Identify which cell holds the provided text, then report its (X, Y) central coordinate. 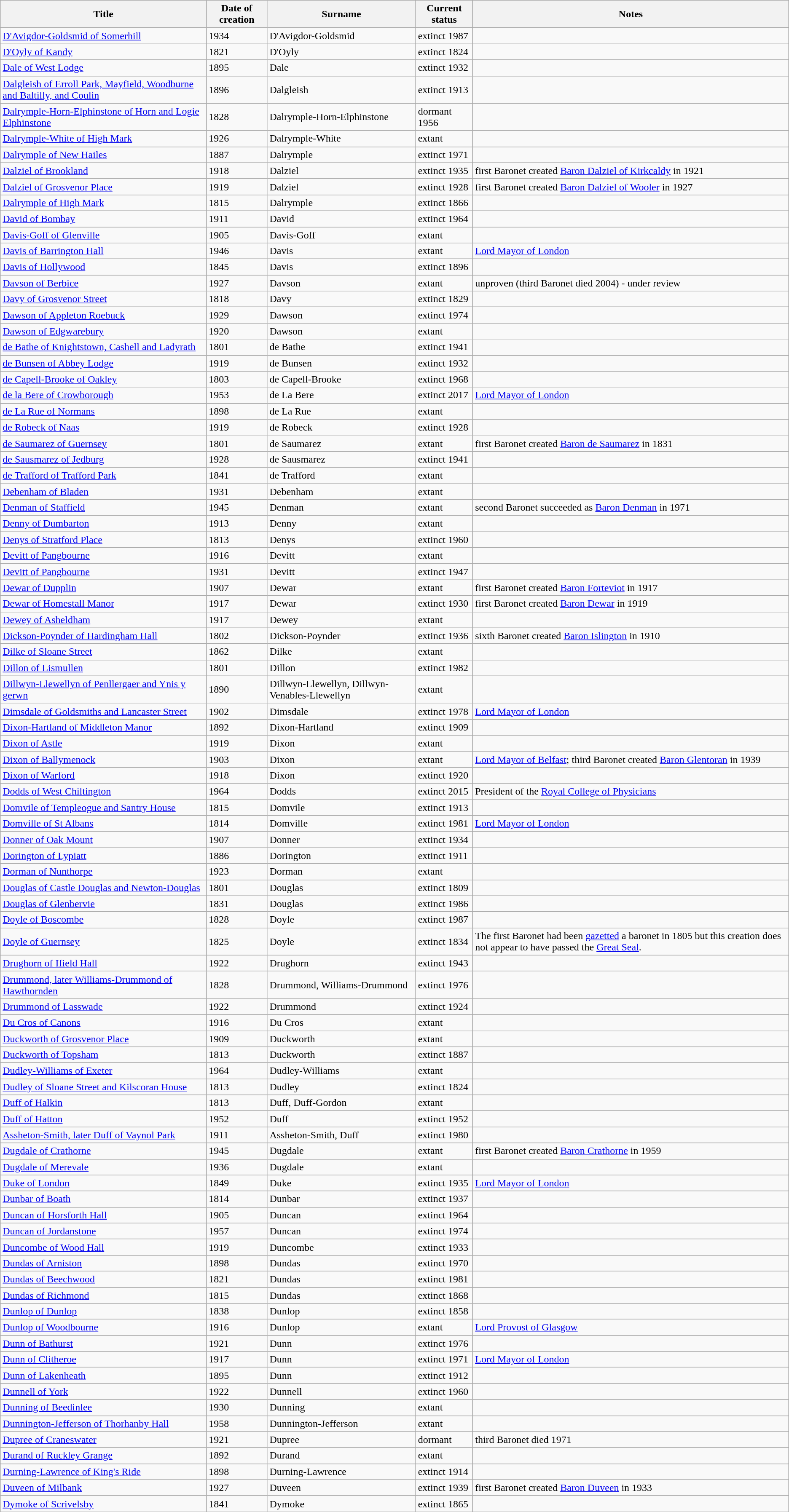
extinct 1978 (444, 711)
1896 (237, 89)
de Robeck (341, 427)
1952 (237, 1119)
Dodds of West Chiltington (104, 792)
Dunlop of Woodbourne (104, 1327)
Lord Provost of Glasgow (631, 1327)
first Baronet created Baron Dalziel of Wooler in 1927 (631, 187)
extinct 1937 (444, 1199)
Drummond, Williams-Drummond (341, 985)
Dunning (341, 1408)
1929 (237, 315)
Dunnell of York (104, 1392)
Drughorn (341, 963)
extinct 1947 (444, 572)
Dunn of Clitheroe (104, 1359)
1909 (237, 1038)
de Capell-Brooke of Oakley (104, 379)
de Bathe (341, 347)
Duckworth of Grosvenor Place (104, 1038)
President of the Royal College of Physicians (631, 792)
Dixon-Hartland of Middleton Manor (104, 727)
Dimsdale (341, 711)
de Trafford (341, 475)
extinct 1970 (444, 1263)
extinct 1934 (444, 840)
extinct 1982 (444, 668)
Dunnington-Jefferson of Thorhanby Hall (104, 1424)
Dudley (341, 1087)
Lord Mayor of Belfast; third Baronet created Baron Glentoran in 1939 (631, 760)
sixth Baronet created Baron Islington in 1910 (631, 636)
Dillon of Lismullen (104, 668)
extinct 1809 (444, 888)
Dunnell (341, 1392)
Durand of Ruckley Grange (104, 1456)
Dixon of Ballymenock (104, 760)
Drummond, later Williams-Drummond of Hawthornden (104, 985)
extinct 1868 (444, 1295)
de Bunsen of Abbey Lodge (104, 363)
D'Oyly (341, 52)
Notes (631, 14)
Duke of London (104, 1183)
Dalrymple-White (341, 139)
Dillon (341, 668)
Davis-Goff of Glenville (104, 235)
Dunbar of Boath (104, 1199)
David (341, 219)
Dundas of Richmond (104, 1295)
second Baronet succeeded as Baron Denman in 1971 (631, 508)
1923 (237, 872)
Duncan of Jordanstone (104, 1231)
extinct 1911 (444, 856)
1849 (237, 1183)
Duff of Hatton (104, 1119)
Domville of St Albans (104, 824)
first Baronet created Baron Dalziel of Kirkcaldy in 1921 (631, 171)
Durning-Lawrence (341, 1472)
extinct 1936 (444, 636)
Dawson of Edgwarebury (104, 331)
third Baronet died 1971 (631, 1440)
Donner of Oak Mount (104, 840)
Duckworth of Topsham (104, 1055)
Duveen (341, 1488)
Dalziel of Brookland (104, 171)
Dorington of Lypiatt (104, 856)
dormant 1956 (444, 117)
Dudley of Sloane Street and Kilscoran House (104, 1087)
Dixon-Hartland (341, 727)
Drummond (341, 1006)
extinct 1914 (444, 1472)
extinct 1939 (444, 1488)
extinct 1943 (444, 963)
Doyle of Boscombe (104, 920)
1934 (237, 36)
1920 (237, 331)
The first Baronet had been gazetted a baronet in 1805 but this creation does not appear to have passed the Great Seal. (631, 941)
Davis of Hollywood (104, 267)
Domvile of Templeogue and Santry House (104, 808)
Dugdale of Crathorne (104, 1151)
Dalrymple-Horn-Elphinstone (341, 117)
1862 (237, 652)
1902 (237, 711)
Duke (341, 1183)
Dale of West Lodge (104, 68)
Davis of Barrington Hall (104, 251)
Du Cros (341, 1022)
D'Avigdor-Goldsmid (341, 36)
Dewey (341, 620)
Denys (341, 540)
Duncan of Horsforth Hall (104, 1215)
extinct 1887 (444, 1055)
Dunn of Bathurst (104, 1343)
Dunbar (341, 1199)
1926 (237, 139)
Davson of Berbice (104, 283)
Drughorn of Ifield Hall (104, 963)
de Robeck of Naas (104, 427)
extinct 1933 (444, 1247)
Dudley-Williams (341, 1071)
extinct 1968 (444, 379)
Dimsdale of Goldsmiths and Lancaster Street (104, 711)
Assheton-Smith, later Duff of Vaynol Park (104, 1135)
de La Rue of Normans (104, 411)
Denman (341, 508)
Title (104, 14)
Assheton-Smith, Duff (341, 1135)
1887 (237, 155)
1803 (237, 379)
1936 (237, 1167)
1845 (237, 267)
Durning-Lawrence of King's Ride (104, 1472)
Duff, Duff-Gordon (341, 1103)
Dupree of Craneswater (104, 1440)
Dewar of Dupplin (104, 588)
first Baronet created Baron Crathorne in 1959 (631, 1151)
1930 (237, 1408)
Dunlop of Dunlop (104, 1311)
Dale (341, 68)
Davy (341, 299)
unproven (third Baronet died 2004) - under review (631, 283)
extinct 1829 (444, 299)
Duff (341, 1119)
Dorman of Nunthorpe (104, 872)
extinct 1866 (444, 203)
Dalrymple of High Mark (104, 203)
Davy of Grosvenor Street (104, 299)
extinct 1834 (444, 941)
Davson (341, 283)
extinct 2015 (444, 792)
de Trafford of Trafford Park (104, 475)
Dorman (341, 872)
1913 (237, 524)
Denny of Dumbarton (104, 524)
Dunn of Lakenheath (104, 1376)
Dodds (341, 792)
Dalgleish of Erroll Park, Mayfield, Woodburne and Baltilly, and Coulin (104, 89)
Dalrymple-Horn-Elphinstone of Horn and Logie Elphinstone (104, 117)
1825 (237, 941)
Dalziel of Grosvenor Place (104, 187)
de Sausmarez (341, 459)
D'Avigdor-Goldsmid of Somerhill (104, 36)
Denny (341, 524)
de Saumarez of Guernsey (104, 443)
first Baronet created Baron Dewar in 1919 (631, 604)
Doyle of Guernsey (104, 941)
1928 (237, 459)
Dugdale of Merevale (104, 1167)
de Capell-Brooke (341, 379)
extinct 1980 (444, 1135)
1946 (237, 251)
extinct 1909 (444, 727)
Douglas of Castle Douglas and Newton-Douglas (104, 888)
Dymoke of Scrivelsby (104, 1504)
1802 (237, 636)
Dunnington-Jefferson (341, 1424)
Dilke (341, 652)
1903 (237, 760)
Dawson of Appleton Roebuck (104, 315)
Donner (341, 840)
Dixon of Warford (104, 776)
Denman of Staffield (104, 508)
Dundas of Beechwood (104, 1279)
Duveen of Milbank (104, 1488)
extinct 1865 (444, 1504)
de Sausmarez of Jedburg (104, 459)
Dymoke (341, 1504)
extinct 1952 (444, 1119)
1953 (237, 395)
extinct 1986 (444, 904)
David of Bombay (104, 219)
Duncombe of Wood Hall (104, 1247)
1958 (237, 1424)
Dillwyn-Llewellyn of Penllergaer and Ynis y gerwn (104, 689)
Surname (341, 14)
first Baronet created Baron Duveen in 1933 (631, 1488)
extinct 2017 (444, 395)
Davis-Goff (341, 235)
extinct 1930 (444, 604)
Dupree (341, 1440)
Durand (341, 1456)
extinct 1912 (444, 1376)
de Saumarez (341, 443)
1957 (237, 1231)
extinct 1858 (444, 1311)
Current status (444, 14)
Dillwyn-Llewellyn, Dillwyn-Venables-Llewellyn (341, 689)
D'Oyly of Kandy (104, 52)
de Bunsen (341, 363)
Dalgleish (341, 89)
first Baronet created Baron Forteviot in 1917 (631, 588)
1838 (237, 1311)
Duff of Halkin (104, 1103)
extinct 1896 (444, 267)
Dewey of Asheldham (104, 620)
Dundas of Arniston (104, 1263)
Dewar of Homestall Manor (104, 604)
first Baronet created Baron de Saumarez in 1831 (631, 443)
de la Bere of Crowborough (104, 395)
Domvile (341, 808)
de Bathe of Knightstown, Cashell and Ladyrath (104, 347)
Domville (341, 824)
Dalrymple-White of High Mark (104, 139)
Debenham (341, 492)
1890 (237, 689)
Debenham of Bladen (104, 492)
extinct 1920 (444, 776)
Dorington (341, 856)
Dudley-Williams of Exeter (104, 1071)
Dalrymple of New Hailes (104, 155)
Denys of Stratford Place (104, 540)
de La Rue (341, 411)
Dixon of Astle (104, 743)
Drummond of Lasswade (104, 1006)
Dunning of Beedinlee (104, 1408)
dormant (444, 1440)
Du Cros of Canons (104, 1022)
extinct 1924 (444, 1006)
Dickson-Poynder (341, 636)
Duncombe (341, 1247)
1886 (237, 856)
1831 (237, 904)
Douglas of Glenbervie (104, 904)
Dilke of Sloane Street (104, 652)
1818 (237, 299)
Date of creation (237, 14)
Dickson-Poynder of Hardingham Hall (104, 636)
de La Bere (341, 395)
